From the cell containing the given text, extract its center point as (X, Y) coordinate. 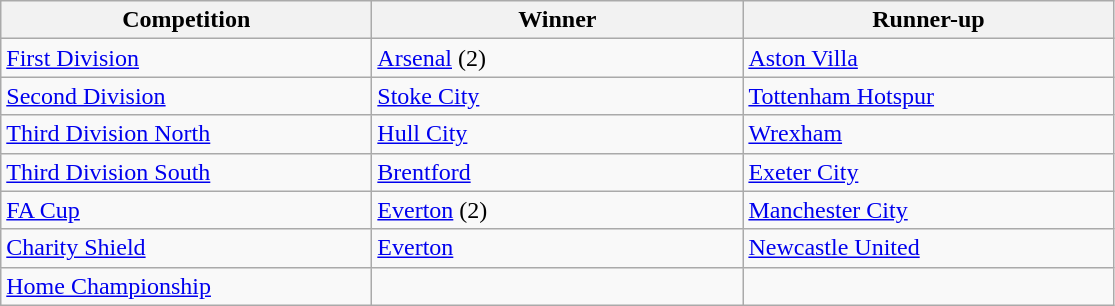
First Division (186, 58)
Tottenham Hotspur (928, 96)
Third Division North (186, 134)
Second Division (186, 96)
Runner-up (928, 20)
Everton (2) (558, 210)
Competition (186, 20)
Exeter City (928, 172)
Winner (558, 20)
Stoke City (558, 96)
Brentford (558, 172)
FA Cup (186, 210)
Manchester City (928, 210)
Charity Shield (186, 248)
Newcastle United (928, 248)
Hull City (558, 134)
Aston Villa (928, 58)
Wrexham (928, 134)
Third Division South (186, 172)
Everton (558, 248)
Home Championship (186, 286)
Arsenal (2) (558, 58)
